Capture the cell that displays the provided text and extract its [x, y] central coordinate. 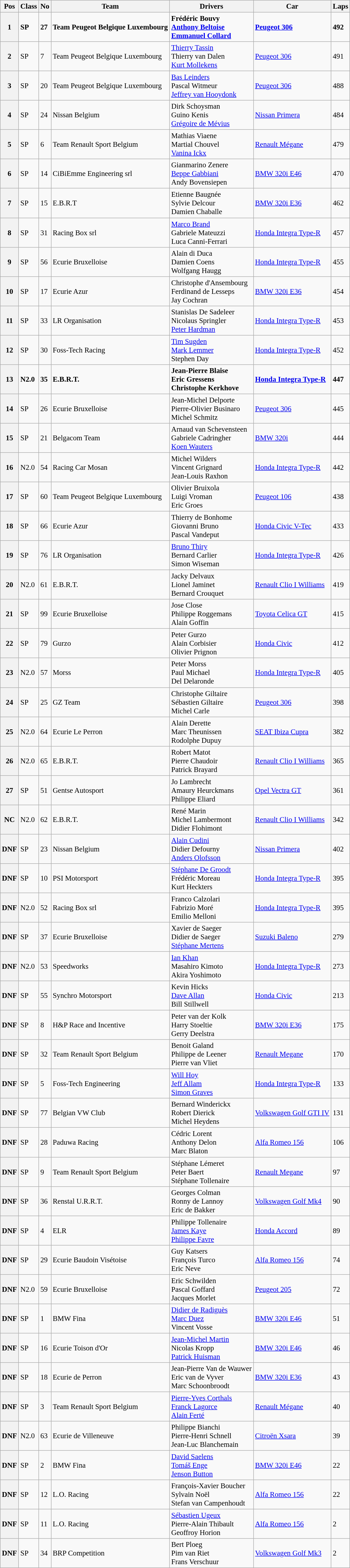
Bert Ploeg Pim van Riet Frans Verschuur [212, 1553]
Suzuki Baleno [292, 937]
412 [340, 643]
444 [340, 438]
31 [45, 233]
Olivier Bruixola Luigi Vroman Eric Groes [212, 497]
37 [45, 937]
Kevin Hicks Dave Allan Bill Stillwell [212, 996]
Opel Vectra GT [292, 790]
Ecurie Le Perron [110, 732]
488 [340, 86]
Peter Morss Paul Michael Del Delaronde [212, 673]
E.B.R.T [110, 203]
Car [292, 6]
Pos [10, 6]
90 [340, 1201]
Toyota Celica GT [292, 614]
Speedworks [110, 967]
46 [340, 1348]
Will Hoy Jeff Allam Simon Graves [212, 1084]
52 [45, 908]
30 [45, 350]
19 [10, 555]
170 [340, 1054]
57 [45, 673]
62 [45, 820]
Franco Calzolari Fabrizio Moré Emilio Melloni [212, 908]
13 [10, 379]
Guy Katsers François Turco Eric Neve [212, 1260]
99 [45, 614]
55 [45, 996]
Pierre-Yves Corthals Franck Lagorce Alain Ferté [212, 1406]
89 [340, 1231]
GZ Team [110, 702]
492 [340, 27]
Alain di Duca Damien Coens Wolfgang Haugg [212, 262]
CiBiEmme Engineering srl [110, 174]
Didier de Radiguès Marc Duez Vincent Vosse [212, 1319]
Bernard Winderickx Robert Dierick Michel Heydens [212, 1113]
Peugeot 106 [292, 497]
279 [340, 937]
Christophe Giltaire Sébastien Giltaire Michel Carle [212, 702]
Belgian VW Club [110, 1113]
Sébastien Ugeux Pierre-Alain Thibault Geoffroy Horion [212, 1524]
Tim Sugden Mark Lemmer Stephen Day [212, 350]
Peter van der Kolk Harry Stoeltie Gerry Deelstra [212, 1025]
Marco Brand Gabriele Mateuzzi Luca Canni-Ferrari [212, 233]
Michel Wilders Vincent Grignard Jean-Louis Raxhon [212, 467]
Frédéric Bouvy Anthony Beltoise Emmanuel Collard [212, 27]
462 [340, 203]
Eric Schwilden Pascal Goffard Jacques Morlet [212, 1289]
133 [340, 1084]
175 [340, 1025]
Morss [110, 673]
Paduwa Racing [110, 1142]
35 [45, 379]
Jean-Michel Martin Nicolas Kropp Patrick Huisman [212, 1348]
60 [45, 497]
40 [340, 1406]
NC [10, 820]
BMW 320i [292, 438]
Jean-Michel Delporte Pierre-Olivier Businaro Michel Schmitz [212, 409]
Georges Colman Ronny de Lannoy Eric de Bakker [212, 1201]
Team [110, 6]
Honda Civic V-Tec [292, 526]
66 [45, 526]
Drivers [212, 6]
PSI Motorsport [110, 878]
65 [45, 761]
René Marin Michel Lambermont Didier Flohimont [212, 820]
Alain Cudini Didier Defourny Anders Olofsson [212, 849]
415 [340, 614]
63 [45, 1436]
Stéphane De Groodt Frédéric Moreau Kurt Heckters [212, 878]
Synchro Motorsport [110, 996]
Racing Car Mosan [110, 467]
Thierry Tassin Thierry van Dalen Kurt Mollekens [212, 56]
33 [45, 320]
Jean-Pierre Blaise Eric Gressens Christophe Kerkhove [212, 379]
39 [340, 1436]
François-Xavier Boucher Sylvain Noël Stefan van Campenhoudt [212, 1495]
Ecurie Baudoin Visétoise [110, 1260]
Mathias Viaene Martial Chouvel Vanina Ickx [212, 145]
SEAT Ibiza Cupra [292, 732]
Ecurie de Villeneuve [110, 1436]
213 [340, 996]
Thierry de Bonhome Giovanni Bruno Pascal Vandeput [212, 526]
Gurzo [110, 643]
426 [340, 555]
Philippe Tollenaire James Kaye Philippe Favre [212, 1231]
No [45, 6]
Foss-Tech Engineering [110, 1084]
Gianmarino Zenere Beppe Gabbiani Andy Bovensiepen [212, 174]
273 [340, 967]
131 [340, 1113]
402 [340, 849]
59 [45, 1289]
Ian Khan Masahiro Kimoto Akira Yoshimoto [212, 967]
365 [340, 761]
454 [340, 291]
Bruno Thiry Bernard Carlier Simon Wiseman [212, 555]
76 [45, 555]
Jacky Delvaux Lionel Jaminet Bernard Crouquet [212, 585]
Volkswagen Golf GTI IV [292, 1113]
ELR [110, 1231]
Stanislas De Sadeleer Nicolaus Springler Peter Hardman [212, 320]
Benoit Galand Philippe de Leener Pierre van Vliet [212, 1054]
BRP Competition [110, 1553]
445 [340, 409]
Philippe Bianchi Pierre-Henri Schnell Jean-Luc Blanchemain [212, 1436]
43 [340, 1377]
Etienne Baugnée Sylvie Delcour Damien Chaballe [212, 203]
361 [340, 790]
Gentse Autosport [110, 790]
David Saelens Tomáš Enge Jenson Button [212, 1465]
Belgacom Team [110, 438]
H&P Race and Incentive [110, 1025]
433 [340, 526]
442 [340, 467]
Bas Leinders Pascal Witmeur Jeffrey van Hooydonk [212, 86]
382 [340, 732]
484 [340, 115]
Stéphane Lémeret Peter Baert Stéphane Tollenaire [212, 1172]
Robert Matot Pierre Chaudoir Patrick Brayard [212, 761]
Volkswagen Golf Mk4 [292, 1201]
405 [340, 673]
36 [45, 1201]
491 [340, 56]
Foss-Tech Racing [110, 350]
398 [340, 702]
Ecurie de Perron [110, 1377]
Christophe d'Ansembourg Ferdinand de Lesseps Jay Cochran [212, 291]
Jean-Pierre Van de Wauwer Eric van de Vyver Marc Schoonbroodt [212, 1377]
Xavier de Saeger Didier de Saeger Stéphane Mertens [212, 937]
457 [340, 233]
32 [45, 1054]
Honda Accord [292, 1231]
Alain Derette Marc Theunissen Rodolphe Dupuy [212, 732]
106 [340, 1142]
342 [340, 820]
453 [340, 320]
447 [340, 379]
53 [45, 967]
29 [45, 1260]
Arnaud van Schevensteen Gabriele Cadringher Koen Wauters [212, 438]
28 [45, 1142]
64 [45, 732]
79 [45, 643]
Cédric Lorent Anthony Delon Marc Blaton [212, 1142]
Jo Lambrecht Amaury Heurckmans Philippe Eliard [212, 790]
455 [340, 262]
61 [45, 585]
Peter Gurzo Alain Corbisier Olivier Prignon [212, 643]
34 [45, 1553]
Jose Close Philippe Roggemans Alain Goffin [212, 614]
Class [29, 6]
74 [340, 1260]
419 [340, 585]
Renstal U.R.R.T. [110, 1201]
470 [340, 174]
Volkswagen Golf Mk3 [292, 1553]
77 [45, 1113]
Ecurie Toison d'Or [110, 1348]
Dirk Schoysman Guino Kenis Grégoire de Mévius [212, 115]
479 [340, 145]
56 [45, 262]
Peugeot 205 [292, 1289]
452 [340, 350]
97 [340, 1172]
72 [340, 1289]
54 [45, 467]
Laps [340, 6]
438 [340, 497]
Citroën Xsara [292, 1436]
